Extract the [x, y] coordinate from the center of the cell holding the provided text.  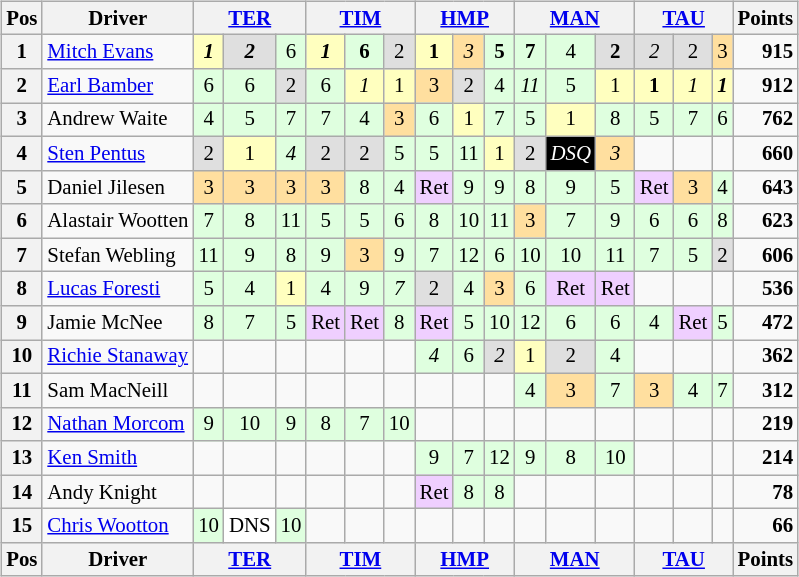
15 [22, 526]
Earl Bamber [118, 86]
13 [22, 458]
219 [766, 424]
14 [22, 492]
Andy Knight [118, 492]
Sten Pentus [118, 153]
Mitch Evans [118, 52]
762 [766, 120]
78 [766, 492]
472 [766, 323]
Daniel Jilesen [118, 187]
214 [766, 458]
Lucas Foresti [118, 289]
Richie Stanaway [118, 357]
DNS [250, 526]
66 [766, 526]
Stefan Webling [118, 255]
536 [766, 289]
312 [766, 390]
Ken Smith [118, 458]
Alastair Wootten [118, 221]
606 [766, 255]
Sam MacNeill [118, 390]
Nathan Morcom [118, 424]
912 [766, 86]
Chris Wootton [118, 526]
623 [766, 221]
Jamie McNee [118, 323]
915 [766, 52]
660 [766, 153]
362 [766, 357]
Andrew Waite [118, 120]
643 [766, 187]
DSQ [570, 153]
